Return the [X, Y] coordinate for the center point of the cell that contains the specified text.  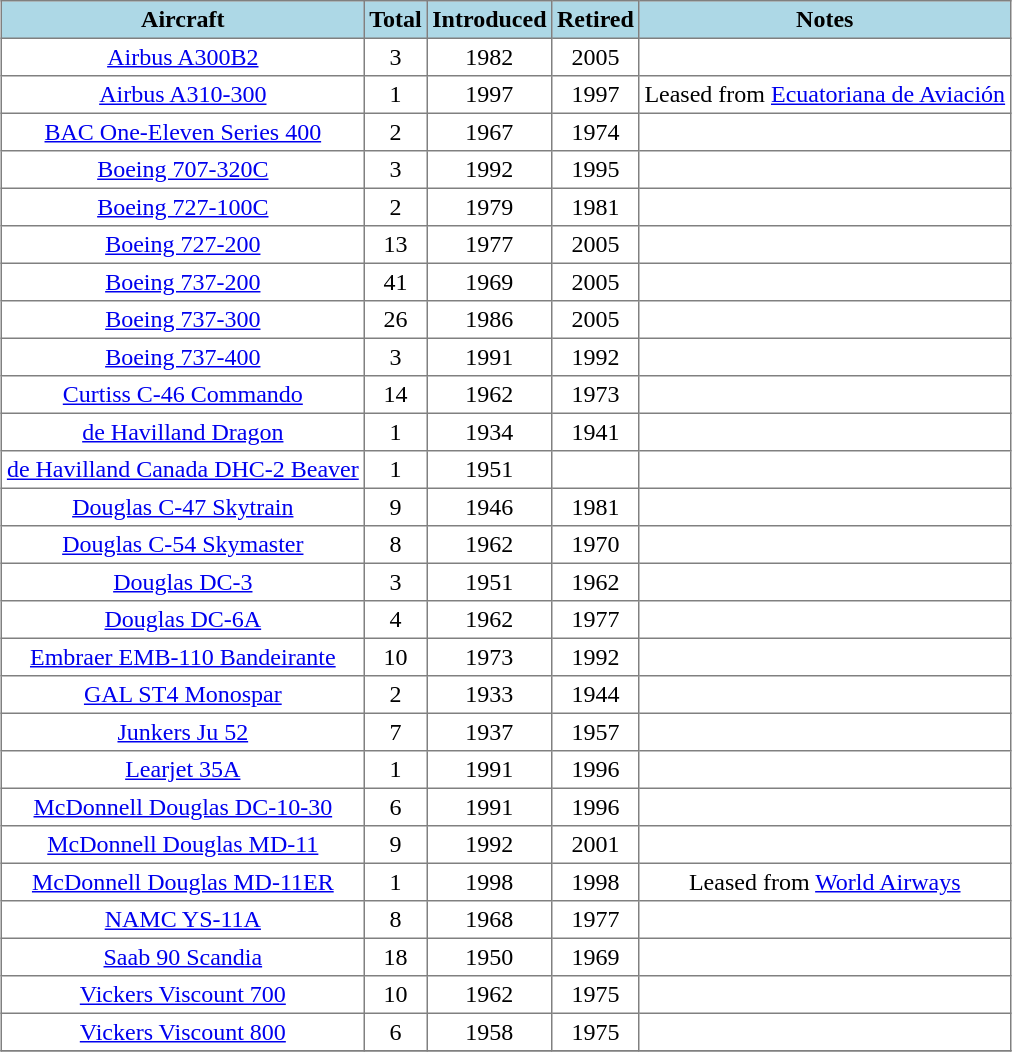
Boeing 737-400 [183, 357]
Airbus A300B2 [183, 57]
McDonnell Douglas MD-11 [183, 845]
Leased from World Airways [824, 882]
1933 [490, 695]
NAMC YS-11A [183, 920]
Curtiss C-46 Commando [183, 395]
Boeing 737-200 [183, 282]
Notes [824, 20]
1944 [596, 695]
1937 [490, 732]
1957 [596, 732]
Aircraft [183, 20]
1986 [490, 320]
Total [396, 20]
Vickers Viscount 700 [183, 995]
de Havilland Dragon [183, 432]
Saab 90 Scandia [183, 957]
Boeing 727-200 [183, 245]
Airbus A310-300 [183, 95]
Douglas DC-6A [183, 620]
1946 [490, 507]
1974 [596, 132]
Boeing 727-100C [183, 207]
Douglas DC-3 [183, 582]
1967 [490, 132]
1970 [596, 545]
7 [396, 732]
1950 [490, 957]
GAL ST4 Monospar [183, 695]
Retired [596, 20]
Boeing 707-320C [183, 170]
26 [396, 320]
13 [396, 245]
McDonnell Douglas DC-10-30 [183, 807]
BAC One-Eleven Series 400 [183, 132]
Embraer EMB-110 Bandeirante [183, 657]
Boeing 737-300 [183, 320]
1958 [490, 1032]
1982 [490, 57]
Learjet 35A [183, 770]
18 [396, 957]
de Havilland Canada DHC-2 Beaver [183, 470]
41 [396, 282]
1934 [490, 432]
Vickers Viscount 800 [183, 1032]
Leased from Ecuatoriana de Aviación [824, 95]
2001 [596, 845]
Douglas C-47 Skytrain [183, 507]
1941 [596, 432]
Douglas C-54 Skymaster [183, 545]
McDonnell Douglas MD-11ER [183, 882]
Introduced [490, 20]
Junkers Ju 52 [183, 732]
1979 [490, 207]
1995 [596, 170]
1968 [490, 920]
4 [396, 620]
14 [396, 395]
